Extract the [X, Y] coordinate from the center of the cell holding the provided text.  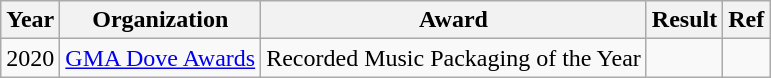
Award [454, 20]
Year [30, 20]
Ref [746, 20]
Result [684, 20]
Organization [160, 20]
Recorded Music Packaging of the Year [454, 58]
GMA Dove Awards [160, 58]
2020 [30, 58]
